Extract the [x, y] coordinate from the center of the cell holding the provided text.  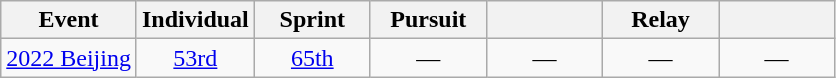
53rd [195, 58]
Event [69, 20]
Individual [195, 20]
Sprint [312, 20]
2022 Beijing [69, 58]
65th [312, 58]
Pursuit [428, 20]
Relay [660, 20]
